Provide the (x, y) coordinate of the cell's center where the given text is located.  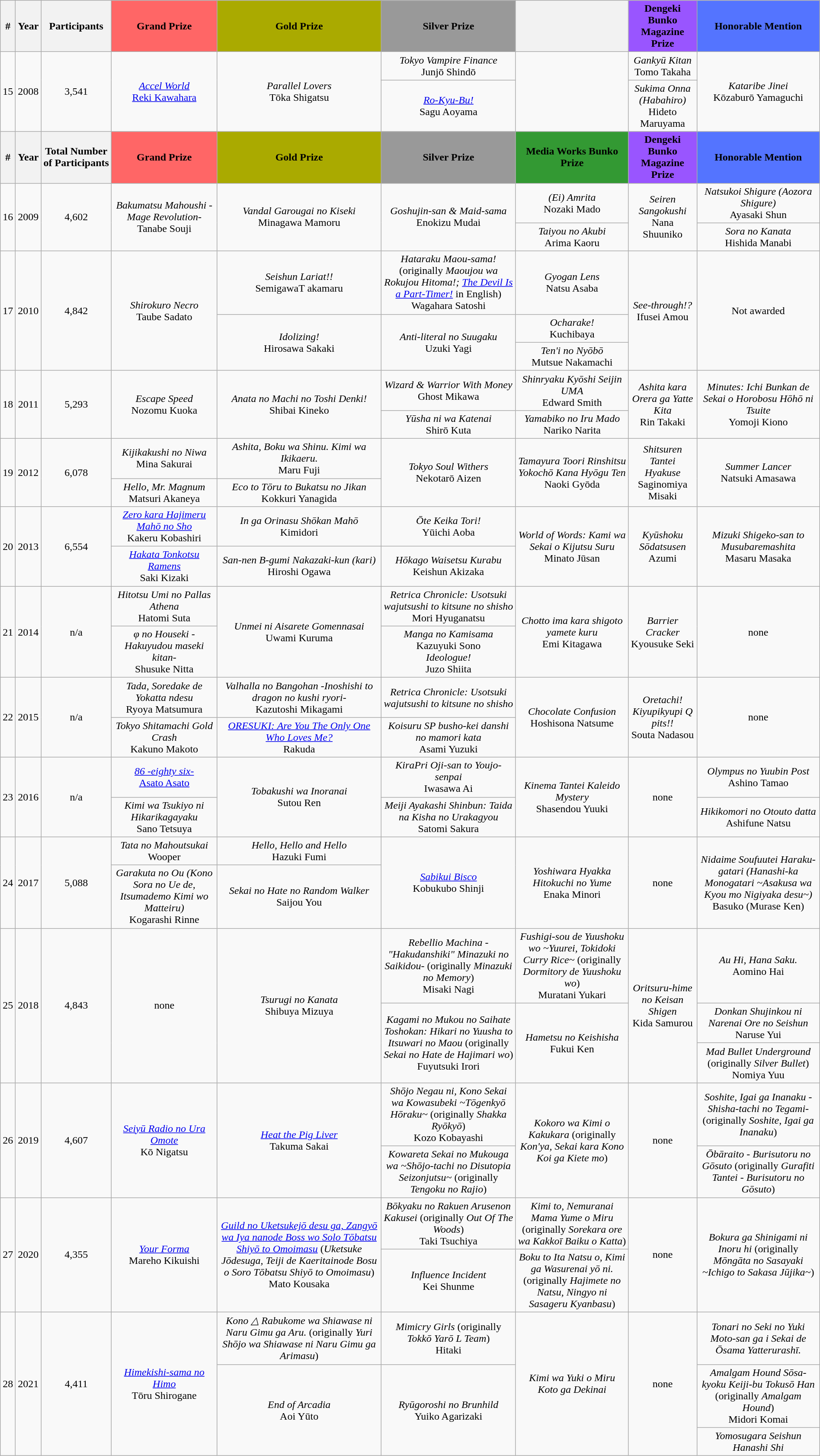
2018 (29, 1006)
Olympus no Yuubin PostAshino Tamao (758, 777)
Sabikui BiscoKobukubo Shinji (448, 883)
2020 (29, 1255)
Himekishi-sama no HimoTōru Shirogane (164, 1384)
Fushigi-sou de Yuushoku wo ~Yuurei, Tokidoki Curry Rice~ (originally Dormitory de Yuushoku wo)Muratani Yukari (572, 966)
2021 (29, 1384)
2014 (29, 632)
Ashita, Boku wa Shinu. Kimi wa Ikikaeru.Maru Fuji (299, 458)
17 (8, 311)
See-through!?Ifusei Amou (663, 311)
Gankyū KitanTomo Takaha (663, 66)
Zero kara Hajimeru Mahō no ShoKakeru Kobashiri (164, 527)
Kimi wa Yuki o Miru Koto ga Dekinai (572, 1384)
ORESUKI: Are You The Only One Who Loves Me?Rakuda (299, 737)
Ashita kara Orera ga Yatte KitaRin Takaki (663, 404)
Hitotsu Umi no Pallas AthenaHatomi Suta (164, 606)
Meiji Ayakashi Shinbun: Taida na Kisha no UrakagyouSatomi Sakura (448, 817)
Sekai no Hate no Random WalkerSaijou You (299, 897)
Mizuki Shigeko-san to MusubaremashitaMasaru Masaka (758, 546)
Yūsha ni wa KatenaiShirō Kuta (448, 424)
Garakuta no Ou (Kono Sora no Ue de, Itsumademo Kimi wo Matteiru) Kogarashi Rinne (164, 897)
4,355 (76, 1255)
23 (8, 797)
4,602 (76, 217)
World of Words: Kami wa Sekai o Kijutsu SuruMinato Jūsan (572, 546)
2010 (29, 311)
Au Hi, Hana Saku.Aomino Hai (758, 966)
Shōjo Negau ni, Kono Sekai wa Kowasubeki ~Tōgenkyō Hōraku~ (originally Shakka Ryōkyō)Kozo Kobayashi (448, 1114)
Hello, Hello and HelloHazuki Fumi (299, 851)
Hikikomori no Otouto dattaAshifune Natsu (758, 817)
Influence IncidentKei Shunme (448, 1281)
KiraPri Oji-san to Youjo-senpaiIwasawa Ai (448, 777)
Tokyo Soul WithersNekotarō Aizen (448, 472)
(Ei) AmritaNozaki Mado (572, 203)
In ga Orinasu Shōkan MahōKimidori (299, 527)
Kokoro wa Kimi o Kakukara (originally Kon'ya, Sekai kara Kono Koi ga Kiete mo) (572, 1140)
26 (8, 1140)
Yoshiwara Hyakka Hitokuchi no YumeEnaka Minori (572, 883)
Taiyou no AkubiArima Kaoru (572, 237)
Parallel LoversTōka Shigatsu (299, 92)
Ocharake!Kuchibaya (572, 328)
Manga no KamisamaKazuyuki Sono Ideologue!Juzo Shiita (448, 652)
Bokura ga Shinigami ni Inoru hi (originally Mōngāta no Sasayaki ~Ichigo to Sakasa Jūjika~) (758, 1255)
2019 (29, 1140)
Retrica Chronicle: Usotsuki wajutsushi to kitsune no shisho (448, 697)
Vandal Garougai no KisekiMinagawa Mamoru (299, 217)
4,607 (76, 1140)
San-nen B-gumi Nakazaki-kun (kari)Hiroshi Ogawa (299, 566)
Tsurugi no KanataShibuya Mizuya (299, 1006)
Kataribe JineiKōzaburō Yamaguchi (758, 92)
Ro-Kyu-Bu!Sagu Aoyama (448, 106)
2011 (29, 404)
Kimi wa Tsukiyo ni Hikarikagayaku Sano Tetsuya (164, 817)
Hello, Mr. MagnumMatsuri Akaneya (164, 492)
Kowareta Sekai no Mukouga wa ~Shōjo-tachi no Disutopia Seizonjutsu~ (originally Tengoku no Rajio) (448, 1172)
Unmei ni Aisarete GomennasaiUwami Kuruma (299, 632)
4,843 (76, 1006)
Kagami no Mukou no Saihate Toshokan: Hikari no Yuusha to Itsuwari no Maou (originally Sekai no Hate de Hajimari wo)Fuyutsuki Irori (448, 1043)
21 (8, 632)
Yomosugara Seishun Hanashi Shi (758, 1442)
Participants (76, 26)
Eco to Tōru to Bukatsu no JikanKokkuri Yanagida (299, 492)
15 (8, 92)
Tonari no Seki no Yuki Moto-san ga i Sekai de Ōsama Yatterurashī. (758, 1339)
Gyogan LensNatsu Asaba (572, 283)
Seishun Lariat!!SemigawaT akamaru (299, 283)
φ no Houseki -Hakuyudou maseki kitan- Shusuke Nitta (164, 652)
Heat the Pig LiverTakuma Sakai (299, 1140)
Media Works Bunko Prize (572, 157)
Bōkyaku no Rakuen Arusenon Kakusei (originally Out Of The Woods)Taki Tsuchiya (448, 1224)
Wizard & Warrior With MoneyGhost Mikawa (448, 390)
2015 (29, 717)
16 (8, 217)
Ōte Keika Tori!Yūichi Aoba (448, 527)
Soshite, Igai ga Inanaku -Shisha-tachi no Tegami- (originally Soshite, Igai ga Inanaku) (758, 1114)
27 (8, 1255)
5,293 (76, 404)
Anti-literal no SuugakuUzuki Yagi (448, 342)
Chocolate ConfusionHoshisona Natsume (572, 717)
Kijikakushi no NiwaMina Sakurai (164, 458)
Hataraku Maou-sama! (originally Maoujou wa Rokujou Hitoma!; The Devil Is a Part-Timer! in English)Wagahara Satoshi (448, 283)
Shinryaku Kyōshi Seijin UMAEdward Smith (572, 390)
2016 (29, 797)
Bakumatsu Mahoushi -Mage Revolution-Tanabe Souji (164, 217)
Ryūgoroshi no BrunhildYuiko Agarizaki (448, 1410)
Hakata Tonkotsu RamensSaki Kizaki (164, 566)
Tamayura Toori Rinshitsu Yokochō Kana Hyōgu TenNaoki Gyōda (572, 472)
Barrier CrackerKyousuke Seki (663, 632)
Seiyū Radio no Ura OmoteKō Nigatsu (164, 1140)
Escape SpeedNozomu Kuoka (164, 404)
Tata no MahoutsukaiWooper (164, 851)
3,541 (76, 92)
Kinema Tantei Kaleido MysteryShasendou Yuuki (572, 797)
Koisuru SP busho-kei danshi no mamori kataAsami Yuzuki (448, 737)
Rebellio Machina -"Hakudanshiki" Minazuki no Saikidou- (originally Minazuki no Memory)Misaki Nagi (448, 966)
Mimicry Girls (originally Tokkō Yarō L Team)Hitaki (448, 1339)
Valhalla no Bangohan -Inoshishi to dragon no kushi ryori-Kazutoshi Mikagami (299, 697)
Boku to Ita Natsu o, Kimi ga Wasurenai yō ni. (originally Hajimete no Natsu, Ningyo ni Sasageru Kyanbasu) (572, 1281)
Kimi to, Nemuranai Mama Yume o Miru (originally Sorekara ore wa Kakkoī Baiku o Katta) (572, 1224)
25 (8, 1006)
Retrica Chronicle: Usotsuki wajutsushi to kitsune no shishoMori Hyuganatsu (448, 606)
5,088 (76, 883)
2012 (29, 472)
Idolizing!Hirosawa Sakaki (299, 342)
Sukima Onna (Habahiro)Hideto Maruyama (663, 106)
4,411 (76, 1384)
Yamabiko no Iru MadoNariko Narita (572, 424)
End of ArcadiaAoi Yūto (299, 1410)
2008 (29, 92)
2017 (29, 883)
22 (8, 717)
Ōbāraito - Burisutoru no Gōsuto (originally Gurafiti Tantei - Burisutoru no Gōsuto) (758, 1172)
Chotto ima kara shigoto yamete kuruEmi Kitagawa (572, 632)
Donkan Shujinkou ni Narenai Ore no SeishunNaruse Yui (758, 1023)
18 (8, 404)
2009 (29, 217)
Kono △ Rabukome wa Shiawase ni Naru Gimu ga Aru. (originally Yuri Shōjo wa Shiawase ni Naru Gimu ga Arimasu) (299, 1339)
Summer LancerNatsuki Amasawa (758, 472)
28 (8, 1384)
Minutes: Ichi Bunkan de Sekai o Horobosu Hōhō ni TsuiteYomoji Kiono (758, 404)
Tada, Soredake de Yokatta ndesuRyoya Matsumura (164, 697)
Your FormaMareho Kikuishi (164, 1255)
Amalgam Hound Sōsa-kyoku Keiji-bu Tokusō Han (originally Amalgam Hound)Midori Komai (758, 1396)
Nidaime Soufuutei Haraku-gatari (Hanashi-ka Monogatari ~Asakusa wa Kyou mo Nigiyaka desu~)Basuko (Murase Ken) (758, 883)
6,554 (76, 546)
Seiren SangokushiNana Shuuniko (663, 217)
Anata no Machi no Toshi Denki!Shibai Kineko (299, 404)
Shirokuro NecroTaube Sadato (164, 311)
Goshujin-san & Maid-samaEnokizu Mudai (448, 217)
Shitsuren Tantei HyakuseSaginomiya Misaki (663, 472)
Total Number of Participants (76, 157)
6,078 (76, 472)
19 (8, 472)
Hōkago Waisetsu KurabuKeishun Akizaka (448, 566)
4,842 (76, 311)
Oretachi! Kiyupikyupi Q pits!!Souta Nadasou (663, 717)
Not awarded (758, 311)
Oritsuru-hime no Keisan ShigenKida Samurou (663, 1006)
Natsukoi Shigure (Aozora Shigure)Ayasaki Shun (758, 203)
2013 (29, 546)
Ten'i no NyōbōMutsue Nakamachi (572, 357)
Hametsu no KeishishaFukui Ken (572, 1043)
Tokyo Shitamachi Gold Crash Kakuno Makoto (164, 737)
20 (8, 546)
86 -eighty six-Asato Asato (164, 777)
Accel WorldReki Kawahara (164, 92)
Sora no KanataHishida Manabi (758, 237)
Kyūshoku SōdatsusenAzumi (663, 546)
24 (8, 883)
Mad Bullet Underground (originally Silver Bullet)Nomiya Yuu (758, 1063)
Tokyo Vampire FinanceJunjō Shindō (448, 66)
Tobakushi wa InoranaiSutou Ren (299, 797)
